Extract the [X, Y] coordinate from the center of the cell holding the provided text.  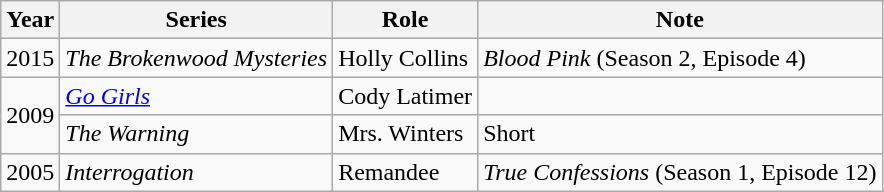
Remandee [406, 172]
Blood Pink (Season 2, Episode 4) [680, 58]
The Warning [196, 134]
Holly Collins [406, 58]
Mrs. Winters [406, 134]
Go Girls [196, 96]
2005 [30, 172]
Role [406, 20]
Note [680, 20]
2009 [30, 115]
Short [680, 134]
True Confessions (Season 1, Episode 12) [680, 172]
Cody Latimer [406, 96]
2015 [30, 58]
Series [196, 20]
The Brokenwood Mysteries [196, 58]
Year [30, 20]
Interrogation [196, 172]
